Pinpoint the cell where the given text exists, returning its [x, y] midpoint coordinate. 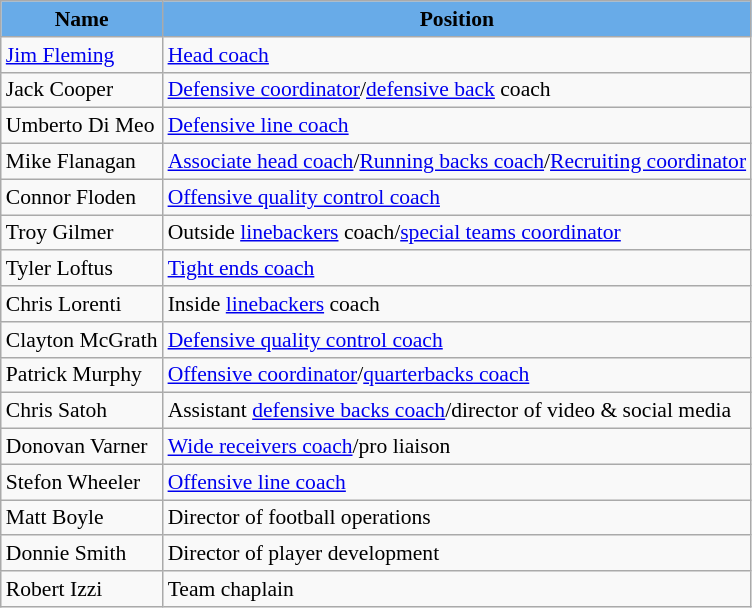
Position [458, 19]
Clayton McGrath [82, 340]
Associate head coach/Running backs coach/Recruiting coordinator [458, 162]
Jim Fleming [82, 55]
Wide receivers coach/pro liaison [458, 447]
Head coach [458, 55]
Chris Lorenti [82, 304]
Donnie Smith [82, 554]
Mike Flanagan [82, 162]
Chris Satoh [82, 411]
Offensive line coach [458, 482]
Troy Gilmer [82, 233]
Defensive quality control coach [458, 340]
Director of player development [458, 554]
Connor Floden [82, 197]
Jack Cooper [82, 90]
Stefon Wheeler [82, 482]
Defensive coordinator/defensive back coach [458, 90]
Outside linebackers coach/special teams coordinator [458, 233]
Robert Izzi [82, 589]
Assistant defensive backs coach/director of video & social media [458, 411]
Patrick Murphy [82, 375]
Inside linebackers coach [458, 304]
Tyler Loftus [82, 269]
Umberto Di Meo [82, 126]
Matt Boyle [82, 518]
Donovan Varner [82, 447]
Tight ends coach [458, 269]
Director of football operations [458, 518]
Offensive coordinator/quarterbacks coach [458, 375]
Offensive quality control coach [458, 197]
Name [82, 19]
Defensive line coach [458, 126]
Team chaplain [458, 589]
